Scan for the cell matching the given text and deliver its [x, y] coordinate at center. 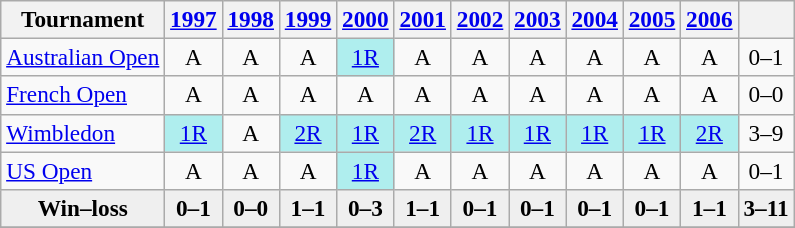
2001 [422, 19]
1997 [194, 19]
US Open [83, 170]
2004 [594, 19]
Win–loss [83, 208]
3–9 [766, 133]
Wimbledon [83, 133]
2006 [710, 19]
2000 [366, 19]
2003 [538, 19]
1998 [250, 19]
2005 [652, 19]
1999 [308, 19]
0–3 [366, 208]
2002 [480, 19]
Australian Open [83, 57]
French Open [83, 95]
Tournament [83, 19]
3–11 [766, 208]
